Detect which cell encompasses the target text, then output its [x, y] center coordinate. 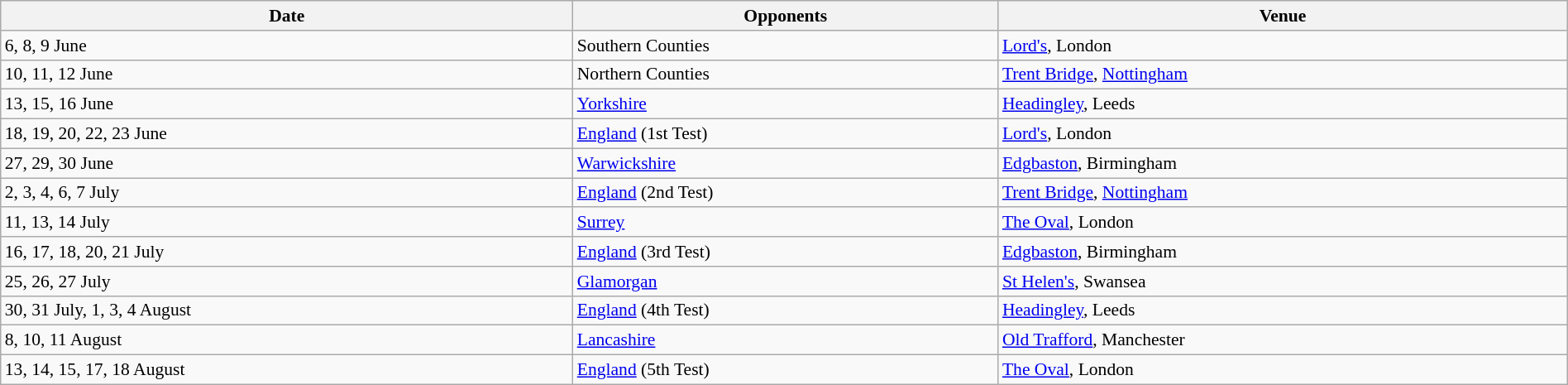
18, 19, 20, 22, 23 June [287, 134]
10, 11, 12 June [287, 75]
Warwickshire [786, 163]
11, 13, 14 July [287, 223]
Date [287, 16]
30, 31 July, 1, 3, 4 August [287, 310]
Surrey [786, 223]
Lancashire [786, 340]
8, 10, 11 August [287, 340]
England (5th Test) [786, 370]
13, 15, 16 June [287, 104]
Northern Counties [786, 75]
27, 29, 30 June [287, 163]
Glamorgan [786, 282]
St Helen's, Swansea [1283, 282]
6, 8, 9 June [287, 46]
25, 26, 27 July [287, 282]
England (4th Test) [786, 310]
Yorkshire [786, 104]
2, 3, 4, 6, 7 July [287, 193]
England (1st Test) [786, 134]
Southern Counties [786, 46]
Old Trafford, Manchester [1283, 340]
Venue [1283, 16]
England (2nd Test) [786, 193]
13, 14, 15, 17, 18 August [287, 370]
Opponents [786, 16]
16, 17, 18, 20, 21 July [287, 252]
England (3rd Test) [786, 252]
